Return [x, y] of the center of cell containing provided text 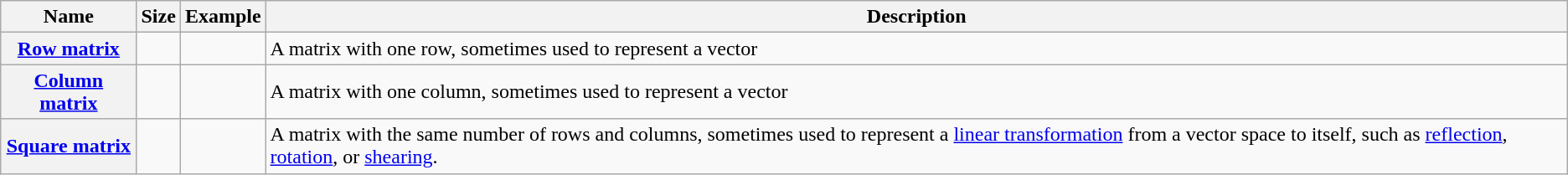
Description [916, 17]
Size [158, 17]
Column matrix [69, 92]
Name [69, 17]
Example [223, 17]
A matrix with one column, sometimes used to represent a vector [916, 92]
Row matrix [69, 49]
Square matrix [69, 146]
A matrix with one row, sometimes used to represent a vector [916, 49]
